Return the (X, Y) coordinate for the center point of the cell that contains the specified text.  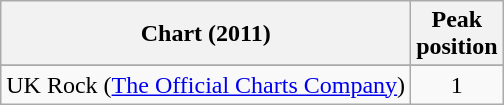
Chart (2011) (206, 34)
1 (457, 85)
Peakposition (457, 34)
UK Rock (The Official Charts Company) (206, 85)
